Identify which cell holds the provided text, then report its (X, Y) central coordinate. 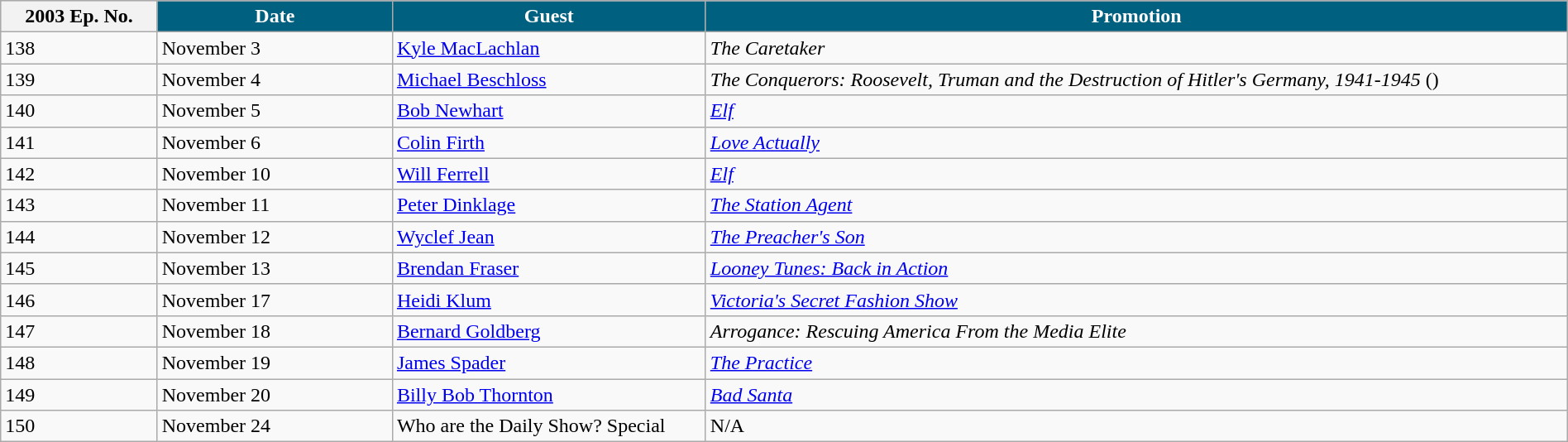
Bob Newhart (549, 111)
The Conquerors: Roosevelt, Truman and the Destruction of Hitler's Germany, 1941-1945 () (1136, 79)
150 (79, 426)
Heidi Klum (549, 300)
149 (79, 395)
139 (79, 79)
November 5 (275, 111)
The Practice (1136, 363)
November 24 (275, 426)
141 (79, 142)
Promotion (1136, 17)
Guest (549, 17)
November 4 (275, 79)
146 (79, 300)
Billy Bob Thornton (549, 395)
The Caretaker (1136, 48)
145 (79, 268)
November 10 (275, 174)
Love Actually (1136, 142)
November 20 (275, 395)
Brendan Fraser (549, 268)
November 17 (275, 300)
The Station Agent (1136, 205)
Will Ferrell (549, 174)
Bad Santa (1136, 395)
November 3 (275, 48)
November 19 (275, 363)
Kyle MacLachlan (549, 48)
November 18 (275, 331)
Colin Firth (549, 142)
148 (79, 363)
The Preacher's Son (1136, 237)
James Spader (549, 363)
November 11 (275, 205)
Who are the Daily Show? Special (549, 426)
144 (79, 237)
2003 Ep. No. (79, 17)
N/A (1136, 426)
143 (79, 205)
Arrogance: Rescuing America From the Media Elite (1136, 331)
November 12 (275, 237)
138 (79, 48)
140 (79, 111)
Michael Beschloss (549, 79)
Victoria's Secret Fashion Show (1136, 300)
Wyclef Jean (549, 237)
Date (275, 17)
November 13 (275, 268)
Looney Tunes: Back in Action (1136, 268)
147 (79, 331)
Peter Dinklage (549, 205)
142 (79, 174)
November 6 (275, 142)
Bernard Goldberg (549, 331)
